Search for the cell housing the specified text and yield its (x, y) center coordinate. 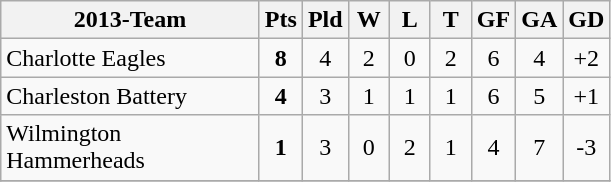
2013-Team (130, 20)
GD (586, 20)
-3 (586, 148)
Pld (325, 20)
Wilmington Hammerheads (130, 148)
7 (540, 148)
+1 (586, 96)
+2 (586, 58)
8 (280, 58)
Charleston Battery (130, 96)
L (410, 20)
5 (540, 96)
W (368, 20)
Pts (280, 20)
GA (540, 20)
T (450, 20)
Charlotte Eagles (130, 58)
GF (493, 20)
